Capture the cell that displays the provided text and extract its [X, Y] central coordinate. 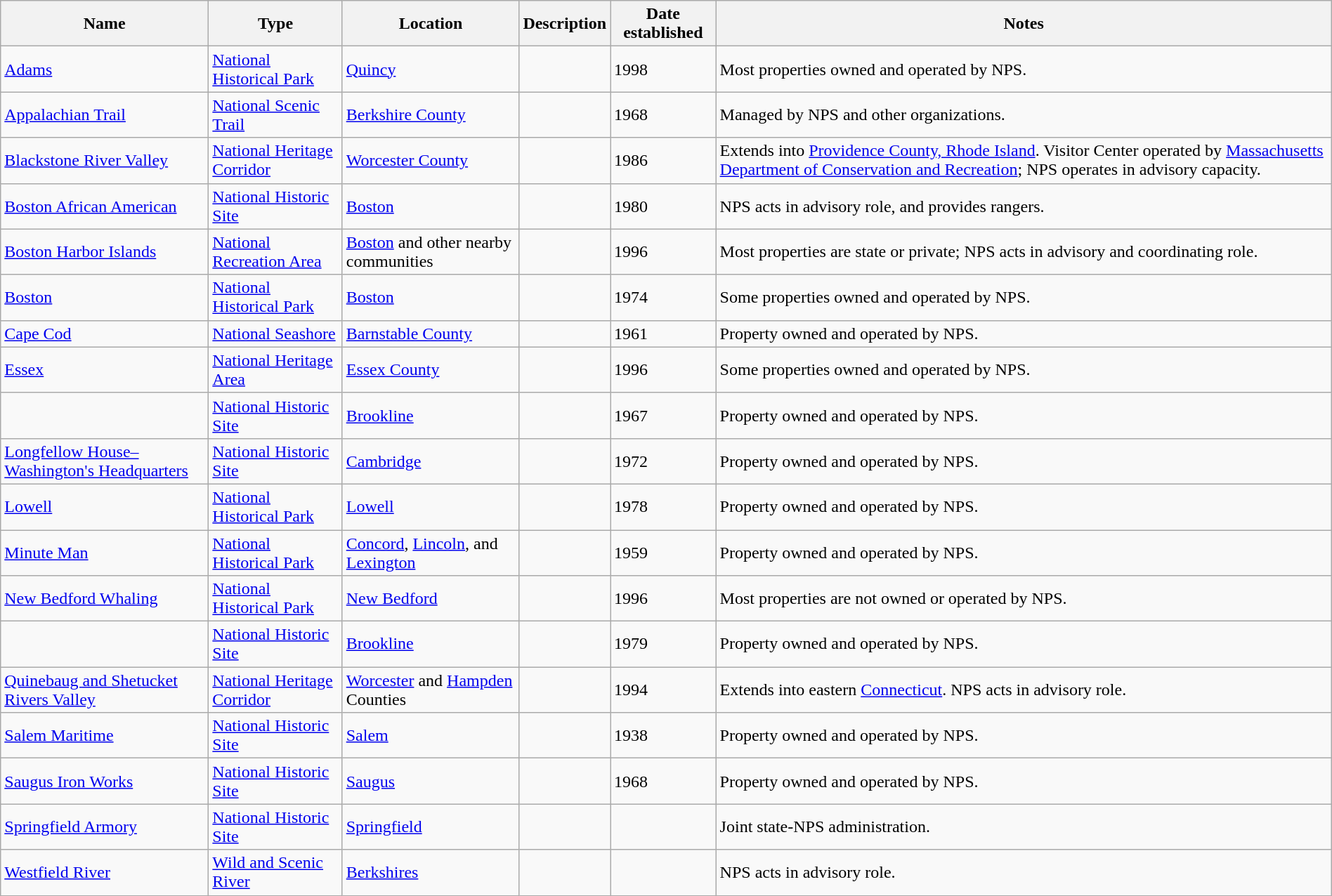
Essex [105, 369]
Worcester County [431, 160]
Blackstone River Valley [105, 160]
Quinebaug and Shetucket Rivers Valley [105, 690]
Notes [1024, 24]
National Heritage Area [275, 369]
1938 [663, 736]
Essex County [431, 369]
Boston Harbor Islands [105, 251]
New Bedford Whaling [105, 598]
Springfield Armory [105, 827]
1978 [663, 507]
Boston African American [105, 206]
National Scenic Trail [275, 115]
Concord, Lincoln, and Lexington [431, 552]
Barnstable County [431, 334]
Description [565, 24]
1961 [663, 334]
Salem [431, 736]
Springfield [431, 827]
Date established [663, 24]
Quincy [431, 69]
Managed by NPS and other organizations. [1024, 115]
Most properties are not owned or operated by NPS. [1024, 598]
1980 [663, 206]
National Seashore [275, 334]
Appalachian Trail [105, 115]
1994 [663, 690]
Joint state-NPS administration. [1024, 827]
Westfield River [105, 872]
Type [275, 24]
1986 [663, 160]
Saugus [431, 781]
Saugus Iron Works [105, 781]
1974 [663, 298]
Extends into eastern Connecticut. NPS acts in advisory role. [1024, 690]
1967 [663, 416]
1979 [663, 645]
New Bedford [431, 598]
Adams [105, 69]
1959 [663, 552]
Berkshires [431, 872]
Cambridge [431, 461]
Most properties are state or private; NPS acts in advisory and coordinating role. [1024, 251]
1972 [663, 461]
Wild and Scenic River [275, 872]
Name [105, 24]
Longfellow House–Washington's Headquarters [105, 461]
Location [431, 24]
National Recreation Area [275, 251]
Salem Maritime [105, 736]
Worcester and Hampden Counties [431, 690]
NPS acts in advisory role. [1024, 872]
Berkshire County [431, 115]
Minute Man [105, 552]
Boston and other nearby communities [431, 251]
Most properties owned and operated by NPS. [1024, 69]
Cape Cod [105, 334]
NPS acts in advisory role, and provides rangers. [1024, 206]
1998 [663, 69]
